Provide the (X, Y) coordinate of the cell's center where the given text is located.  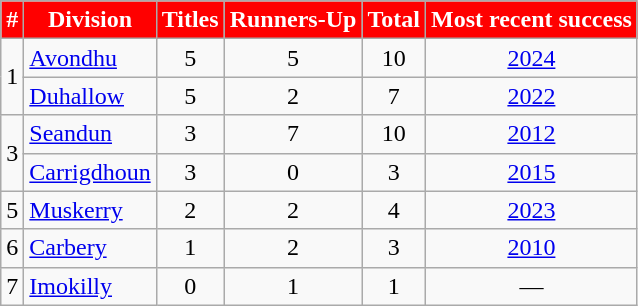
Carbery (90, 248)
Muskerry (90, 210)
Duhallow (90, 96)
2022 (531, 96)
Most recent success (531, 20)
Division (90, 20)
6 (12, 248)
# (12, 20)
2012 (531, 134)
2023 (531, 210)
4 (394, 210)
Runners-Up (293, 20)
2024 (531, 58)
Imokilly (90, 286)
Total (394, 20)
— (531, 286)
Seandun (90, 134)
Carrigdhoun (90, 172)
Avondhu (90, 58)
2015 (531, 172)
Titles (190, 20)
2010 (531, 248)
